Pinpoint the cell where the given text exists, returning its [x, y] midpoint coordinate. 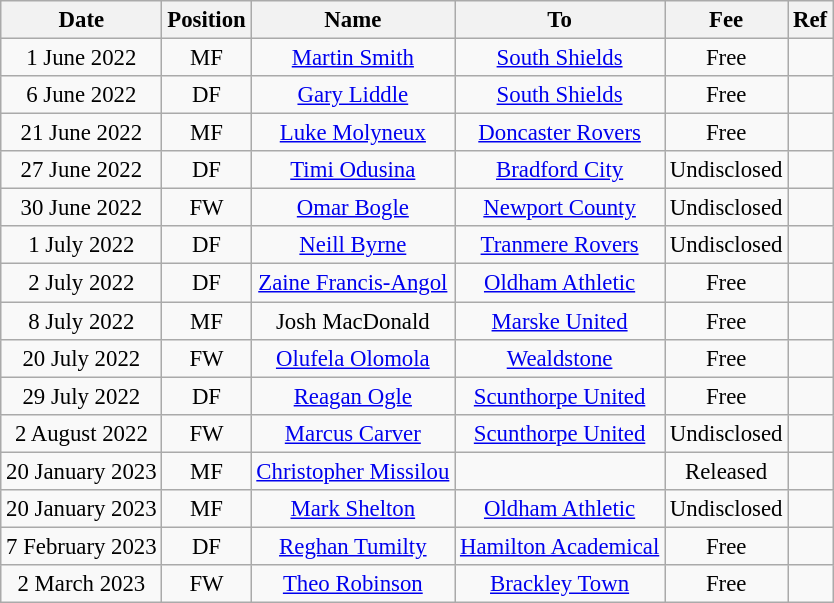
Theo Robinson [353, 584]
30 June 2022 [82, 208]
Olufela Olomola [353, 358]
Reghan Tumilty [353, 546]
Timi Odusina [353, 170]
Zaine Francis-Angol [353, 283]
29 July 2022 [82, 396]
Marcus Carver [353, 433]
Position [206, 20]
Released [726, 471]
7 February 2023 [82, 546]
Christopher Missilou [353, 471]
Omar Bogle [353, 208]
Newport County [560, 208]
Bradford City [560, 170]
Doncaster Rovers [560, 133]
20 July 2022 [82, 358]
Mark Shelton [353, 509]
Hamilton Academical [560, 546]
21 June 2022 [82, 133]
Gary Liddle [353, 95]
Neill Byrne [353, 245]
Reagan Ogle [353, 396]
2 July 2022 [82, 283]
Ref [810, 20]
27 June 2022 [82, 170]
1 June 2022 [82, 58]
Wealdstone [560, 358]
Josh MacDonald [353, 321]
8 July 2022 [82, 321]
Name [353, 20]
Martin Smith [353, 58]
2 August 2022 [82, 433]
To [560, 20]
1 July 2022 [82, 245]
Brackley Town [560, 584]
Luke Molyneux [353, 133]
Fee [726, 20]
Date [82, 20]
Tranmere Rovers [560, 245]
Marske United [560, 321]
6 June 2022 [82, 95]
2 March 2023 [82, 584]
